Extract the (x, y) coordinate from the center of the cell holding the provided text.  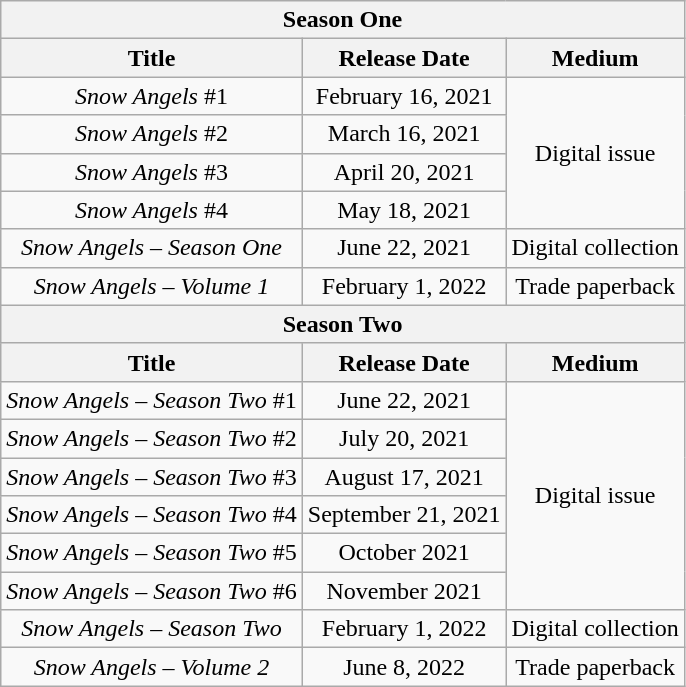
Snow Angels #1 (152, 96)
June 8, 2022 (404, 667)
Season One (343, 20)
Snow Angels #2 (152, 134)
Snow Angels – Season Two #5 (152, 553)
Snow Angels – Volume 1 (152, 286)
Snow Angels – Season Two #2 (152, 438)
Snow Angels #4 (152, 210)
April 20, 2021 (404, 172)
Snow Angels – Season Two #4 (152, 515)
Snow Angels – Season Two #6 (152, 591)
Snow Angels – Volume 2 (152, 667)
Snow Angels #3 (152, 172)
November 2021 (404, 591)
Snow Angels – Season Two #1 (152, 400)
March 16, 2021 (404, 134)
February 16, 2021 (404, 96)
July 20, 2021 (404, 438)
Snow Angels – Season Two (152, 629)
Season Two (343, 324)
August 17, 2021 (404, 477)
Snow Angels – Season One (152, 248)
September 21, 2021 (404, 515)
Snow Angels – Season Two #3 (152, 477)
October 2021 (404, 553)
May 18, 2021 (404, 210)
